Return the (X, Y) coordinate for the center point of the cell that contains the specified text.  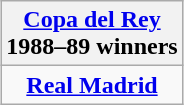
Real Madrid (92, 85)
Copa del Rey1988–89 winners (92, 34)
